Scan for the cell matching the given text and deliver its [x, y] coordinate at center. 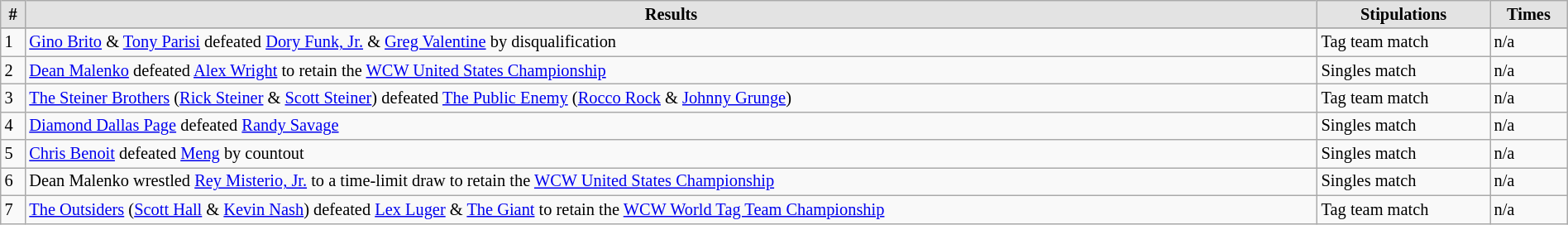
2 [13, 70]
4 [13, 126]
3 [13, 98]
Times [1529, 14]
Dean Malenko defeated Alex Wright to retain the WCW United States Championship [671, 70]
Chris Benoit defeated Meng by countout [671, 154]
Gino Brito & Tony Parisi defeated Dory Funk, Jr. & Greg Valentine by disqualification [671, 42]
5 [13, 154]
Stipulations [1404, 14]
The Steiner Brothers (Rick Steiner & Scott Steiner) defeated The Public Enemy (Rocco Rock & Johnny Grunge) [671, 98]
Results [671, 14]
# [13, 14]
1 [13, 42]
The Outsiders (Scott Hall & Kevin Nash) defeated Lex Luger & The Giant to retain the WCW World Tag Team Championship [671, 209]
Dean Malenko wrestled Rey Misterio, Jr. to a time-limit draw to retain the WCW United States Championship [671, 181]
Diamond Dallas Page defeated Randy Savage [671, 126]
6 [13, 181]
7 [13, 209]
